Output the [x, y] coordinate of the center of the cell containing the given text.  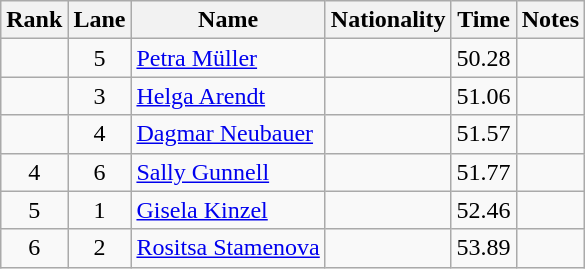
Name [228, 20]
Notes [550, 20]
Time [484, 20]
2 [100, 248]
Petra Müller [228, 58]
Lane [100, 20]
51.57 [484, 134]
Nationality [388, 20]
1 [100, 210]
50.28 [484, 58]
Dagmar Neubauer [228, 134]
51.77 [484, 172]
Rank [34, 20]
53.89 [484, 248]
52.46 [484, 210]
Rositsa Stamenova [228, 248]
3 [100, 96]
51.06 [484, 96]
Gisela Kinzel [228, 210]
Sally Gunnell [228, 172]
Helga Arendt [228, 96]
